Output the [x, y] coordinate of the center of the cell containing the given text.  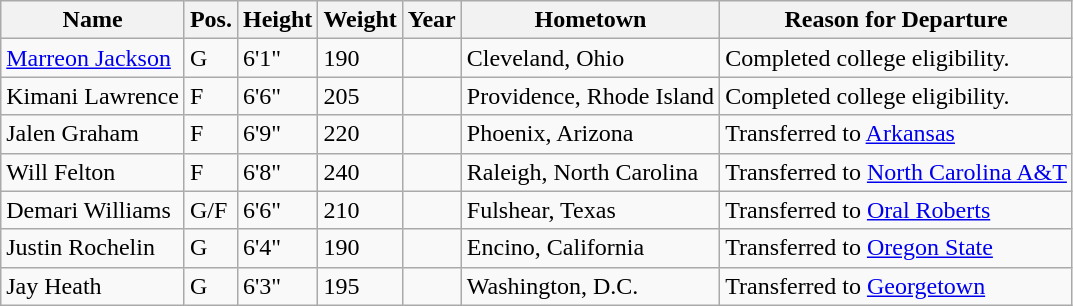
Marreon Jackson [93, 58]
205 [360, 96]
Justin Rochelin [93, 248]
Jalen Graham [93, 134]
Washington, D.C. [590, 286]
210 [360, 210]
Will Felton [93, 172]
Height [277, 20]
Providence, Rhode Island [590, 96]
G/F [210, 210]
Hometown [590, 20]
Transferred to North Carolina A&T [896, 172]
Transferred to Oral Roberts [896, 210]
195 [360, 286]
Transferred to Arkansas [896, 134]
220 [360, 134]
6'8" [277, 172]
6'1" [277, 58]
Raleigh, North Carolina [590, 172]
Transferred to Oregon State [896, 248]
Encino, California [590, 248]
6'3" [277, 286]
6'9" [277, 134]
Reason for Departure [896, 20]
Transferred to Georgetown [896, 286]
Cleveland, Ohio [590, 58]
Fulshear, Texas [590, 210]
Year [432, 20]
Name [93, 20]
Phoenix, Arizona [590, 134]
240 [360, 172]
Kimani Lawrence [93, 96]
Jay Heath [93, 286]
6'4" [277, 248]
Weight [360, 20]
Demari Williams [93, 210]
Pos. [210, 20]
